Pinpoint the cell where the given text exists, returning its [x, y] midpoint coordinate. 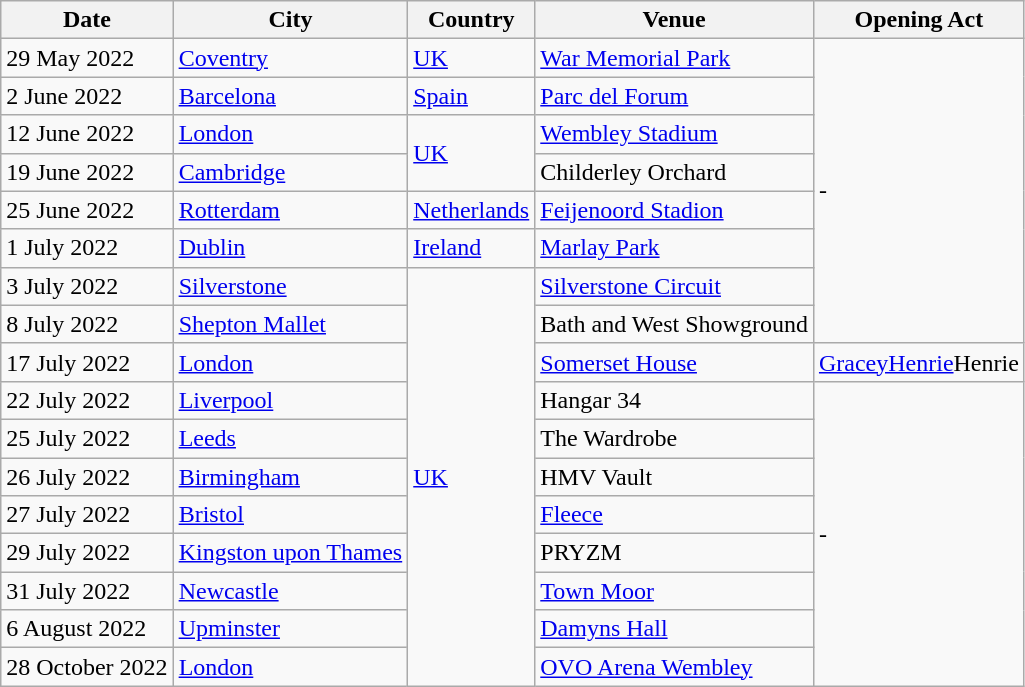
GraceyHenrieHenrie [918, 362]
HMV Vault [674, 477]
29 July 2022 [87, 553]
Dublin [290, 248]
Liverpool [290, 400]
Newcastle [290, 591]
Leeds [290, 438]
Venue [674, 20]
2 June 2022 [87, 96]
Upminster [290, 629]
Wembley Stadium [674, 134]
17 July 2022 [87, 362]
Opening Act [918, 20]
Hangar 34 [674, 400]
Kingston upon Thames [290, 553]
8 July 2022 [87, 324]
22 July 2022 [87, 400]
Spain [472, 96]
War Memorial Park [674, 58]
Barcelona [290, 96]
Date [87, 20]
The Wardrobe [674, 438]
Silverstone [290, 286]
27 July 2022 [87, 515]
City [290, 20]
Coventry [290, 58]
Cambridge [290, 172]
Fleece [674, 515]
25 June 2022 [87, 210]
6 August 2022 [87, 629]
Ireland [472, 248]
28 October 2022 [87, 667]
Country [472, 20]
Bristol [290, 515]
19 June 2022 [87, 172]
Town Moor [674, 591]
OVO Arena Wembley [674, 667]
31 July 2022 [87, 591]
Feijenoord Stadion [674, 210]
Somerset House [674, 362]
Shepton Mallet [290, 324]
25 July 2022 [87, 438]
1 July 2022 [87, 248]
26 July 2022 [87, 477]
Rotterdam [290, 210]
PRYZM [674, 553]
Netherlands [472, 210]
Parc del Forum [674, 96]
Damyns Hall [674, 629]
Childerley Orchard [674, 172]
29 May 2022 [87, 58]
3 July 2022 [87, 286]
Marlay Park [674, 248]
12 June 2022 [87, 134]
Birmingham [290, 477]
Silverstone Circuit [674, 286]
Bath and West Showground [674, 324]
